Return the (X, Y) coordinate for the center point of the cell that contains the specified text.  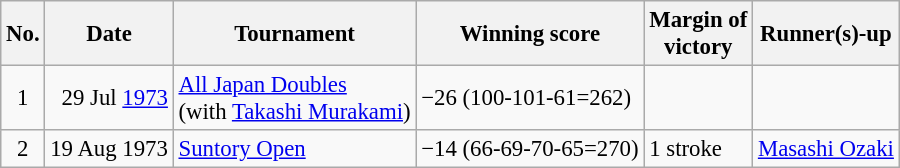
1 (23, 98)
−26 (100-101-61=262) (530, 98)
Winning score (530, 34)
2 (23, 149)
−14 (66-69-70-65=270) (530, 149)
Tournament (294, 34)
19 Aug 1973 (109, 149)
Suntory Open (294, 149)
1 stroke (698, 149)
Margin ofvictory (698, 34)
29 Jul 1973 (109, 98)
Runner(s)-up (826, 34)
Date (109, 34)
Masashi Ozaki (826, 149)
No. (23, 34)
All Japan Doubles(with Takashi Murakami) (294, 98)
